Determine the [x, y] coordinate at the center of the cell enclosing the given text.  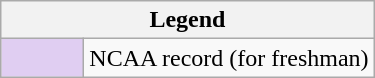
NCAA record (for freshman) [229, 58]
Legend [188, 20]
